Provide the [X, Y] coordinate of the cell's center where the given text is located.  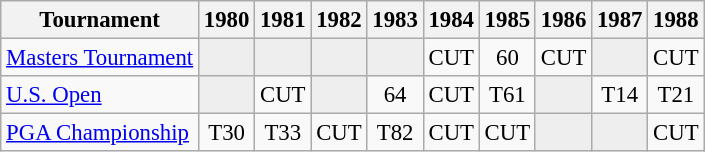
1988 [676, 20]
T14 [620, 95]
T33 [283, 133]
T82 [395, 133]
Tournament [100, 20]
T30 [227, 133]
60 [507, 58]
1986 [563, 20]
T21 [676, 95]
U.S. Open [100, 95]
1984 [451, 20]
1987 [620, 20]
1985 [507, 20]
1982 [339, 20]
Masters Tournament [100, 58]
1981 [283, 20]
1983 [395, 20]
PGA Championship [100, 133]
64 [395, 95]
1980 [227, 20]
T61 [507, 95]
